Determine the [X, Y] coordinate at the center of the cell enclosing the given text.  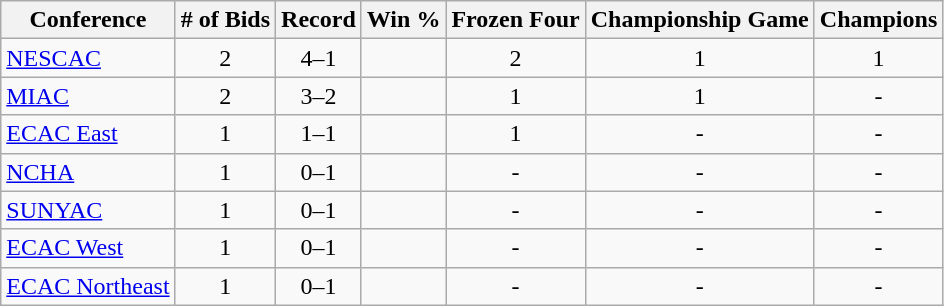
1–1 [319, 134]
ECAC Northeast [88, 286]
3–2 [319, 96]
Champions [878, 20]
ECAC West [88, 248]
MIAC [88, 96]
NCHA [88, 172]
NESCAC [88, 58]
Championship Game [700, 20]
Record [319, 20]
# of Bids [225, 20]
Win % [404, 20]
Conference [88, 20]
SUNYAC [88, 210]
Frozen Four [516, 20]
ECAC East [88, 134]
4–1 [319, 58]
